Capture the cell that displays the provided text and extract its [x, y] central coordinate. 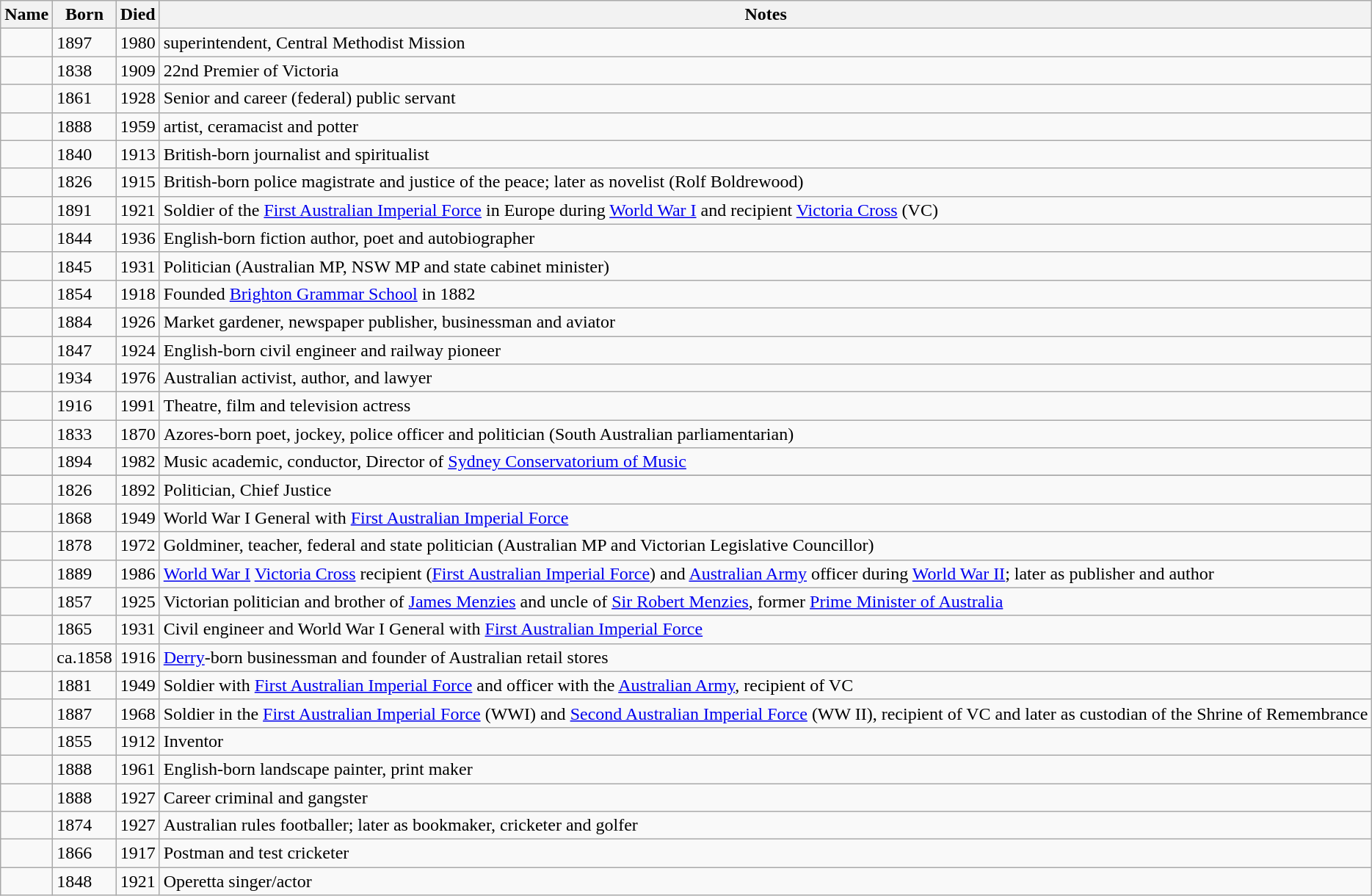
1833 [84, 434]
1961 [138, 769]
1917 [138, 853]
1934 [84, 378]
1897 [84, 43]
World War I Victoria Cross recipient (First Australian Imperial Force) and Australian Army officer during World War II; later as publisher and author [766, 574]
Goldminer, teacher, federal and state politician (Australian MP and Victorian Legislative Councillor) [766, 546]
1986 [138, 574]
1838 [84, 71]
Victorian politician and brother of James Menzies and uncle of Sir Robert Menzies, former Prime Minister of Australia [766, 601]
1915 [138, 182]
Soldier of the First Australian Imperial Force in Europe during World War I and recipient Victoria Cross (VC) [766, 210]
Postman and test cricketer [766, 853]
1894 [84, 462]
British-born police magistrate and justice of the peace; later as novelist (Rolf Boldrewood) [766, 182]
Australian activist, author, and lawyer [766, 378]
1926 [138, 322]
Politician, Chief Justice [766, 490]
1881 [84, 685]
1866 [84, 853]
Senior and career (federal) public servant [766, 98]
1840 [84, 154]
Name [26, 15]
1854 [84, 294]
Career criminal and gangster [766, 797]
1845 [84, 266]
1980 [138, 43]
Founded Brighton Grammar School in 1882 [766, 294]
1991 [138, 406]
1868 [84, 518]
1844 [84, 238]
1892 [138, 490]
1887 [84, 713]
1857 [84, 601]
1909 [138, 71]
Market gardener, newspaper publisher, businessman and aviator [766, 322]
superintendent, Central Methodist Mission [766, 43]
Soldier with First Australian Imperial Force and officer with the Australian Army, recipient of VC [766, 685]
Civil engineer and World War I General with First Australian Imperial Force [766, 629]
1870 [138, 434]
22nd Premier of Victoria [766, 71]
1884 [84, 322]
1855 [84, 741]
1976 [138, 378]
1924 [138, 350]
1861 [84, 98]
Politician (Australian MP, NSW MP and state cabinet minister) [766, 266]
Born [84, 15]
Australian rules footballer; later as bookmaker, cricketer and golfer [766, 825]
1925 [138, 601]
1889 [84, 574]
English-born fiction author, poet and autobiographer [766, 238]
artist, ceramacist and potter [766, 126]
1918 [138, 294]
Died [138, 15]
1968 [138, 713]
1936 [138, 238]
1959 [138, 126]
1982 [138, 462]
Theatre, film and television actress [766, 406]
Operetta singer/actor [766, 881]
1913 [138, 154]
1848 [84, 881]
1874 [84, 825]
1912 [138, 741]
Inventor [766, 741]
ca.1858 [84, 657]
English-born landscape painter, print maker [766, 769]
1847 [84, 350]
World War I General with First Australian Imperial Force [766, 518]
Azores-born poet, jockey, police officer and politician (South Australian parliamentarian) [766, 434]
Notes [766, 15]
1972 [138, 546]
1891 [84, 210]
1878 [84, 546]
1865 [84, 629]
Music academic, conductor, Director of Sydney Conservatorium of Music [766, 462]
English-born civil engineer and railway pioneer [766, 350]
British-born journalist and spiritualist [766, 154]
1928 [138, 98]
Derry-born businessman and founder of Australian retail stores [766, 657]
